From the cell containing the given text, extract its center point as (x, y) coordinate. 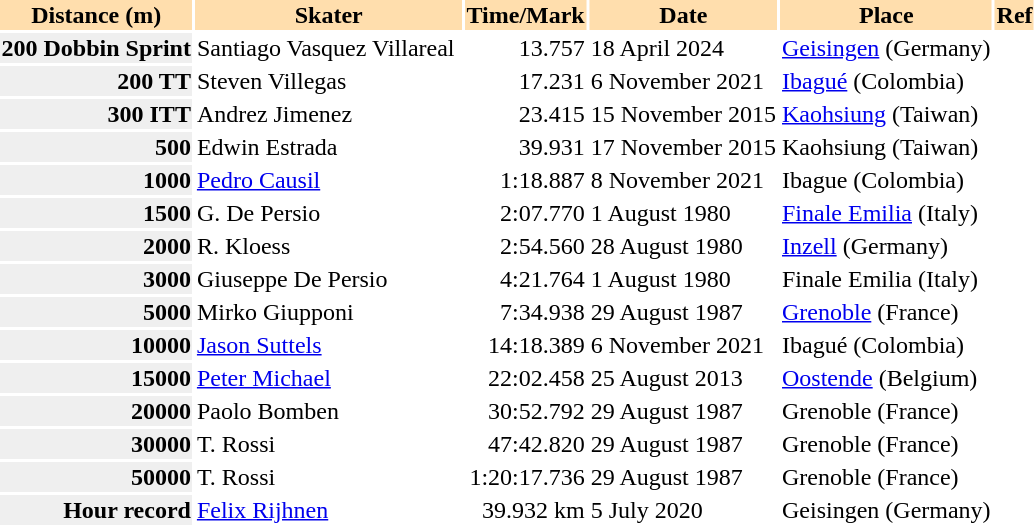
Mirko Giupponi (326, 312)
500 (96, 147)
47:42.820 (526, 444)
Hour record (96, 510)
Ref (1014, 15)
Giuseppe De Persio (326, 279)
Felix Rijhnen (326, 510)
2:54.560 (526, 246)
1000 (96, 180)
25 August 2013 (683, 378)
Santiago Vasquez Villareal (326, 48)
Peter Michael (326, 378)
30:52.792 (526, 411)
50000 (96, 477)
2:07.770 (526, 213)
17.231 (526, 81)
Skater (328, 15)
8 November 2021 (683, 180)
200 Dobbin Sprint (96, 48)
R. Kloess (326, 246)
23.415 (526, 114)
5000 (96, 312)
300 ITT (96, 114)
1:18.887 (526, 180)
Inzell (Germany) (887, 246)
22:02.458 (526, 378)
1:20:17.736 (526, 477)
Time/Mark (526, 15)
G. De Persio (326, 213)
5 July 2020 (683, 510)
Place (887, 15)
Edwin Estrada (326, 147)
Ibague (Colombia) (887, 180)
Paolo Bomben (326, 411)
18 April 2024 (683, 48)
4:21.764 (526, 279)
13.757 (526, 48)
15000 (96, 378)
20000 (96, 411)
3000 (96, 279)
39.932 km (526, 510)
Jason Suttels (326, 345)
Steven Villegas (326, 81)
39.931 (526, 147)
15 November 2015 (683, 114)
14:18.389 (526, 345)
Pedro Causil (326, 180)
Date (683, 15)
1500 (96, 213)
200 TT (96, 81)
Andrez Jimenez (326, 114)
30000 (96, 444)
10000 (96, 345)
Distance (m) (96, 15)
2000 (96, 246)
7:34.938 (526, 312)
Oostende (Belgium) (887, 378)
17 November 2015 (683, 147)
28 August 1980 (683, 246)
